Extract the (X, Y) coordinate from the center of the cell holding the provided text.  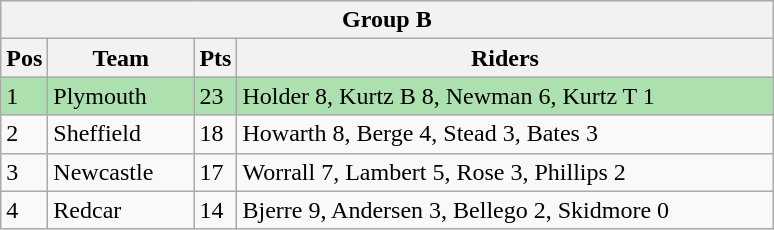
Holder 8, Kurtz B 8, Newman 6, Kurtz T 1 (505, 96)
Team (121, 58)
23 (216, 96)
2 (24, 134)
Worrall 7, Lambert 5, Rose 3, Phillips 2 (505, 172)
18 (216, 134)
Plymouth (121, 96)
1 (24, 96)
Howarth 8, Berge 4, Stead 3, Bates 3 (505, 134)
17 (216, 172)
Riders (505, 58)
Newcastle (121, 172)
Pos (24, 58)
Group B (387, 20)
4 (24, 210)
Pts (216, 58)
14 (216, 210)
Redcar (121, 210)
3 (24, 172)
Sheffield (121, 134)
Bjerre 9, Andersen 3, Bellego 2, Skidmore 0 (505, 210)
